From the cell containing the given text, extract its center point as [X, Y] coordinate. 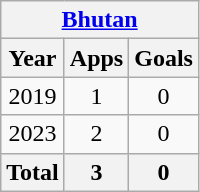
2 [96, 134]
1 [96, 96]
Year [33, 58]
2023 [33, 134]
Bhutan [100, 20]
2019 [33, 96]
Total [33, 172]
3 [96, 172]
Apps [96, 58]
Goals [164, 58]
